Extract the [X, Y] coordinate from the center of the cell holding the provided text.  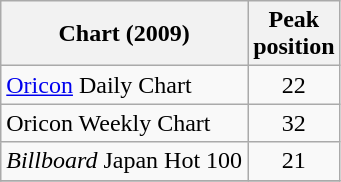
Oricon Weekly Chart [124, 123]
32 [294, 123]
22 [294, 85]
Peakposition [294, 34]
Chart (2009) [124, 34]
Billboard Japan Hot 100 [124, 161]
Oricon Daily Chart [124, 85]
21 [294, 161]
